For the text-containing cell, return its midpoint in (x, y) coordinate format. 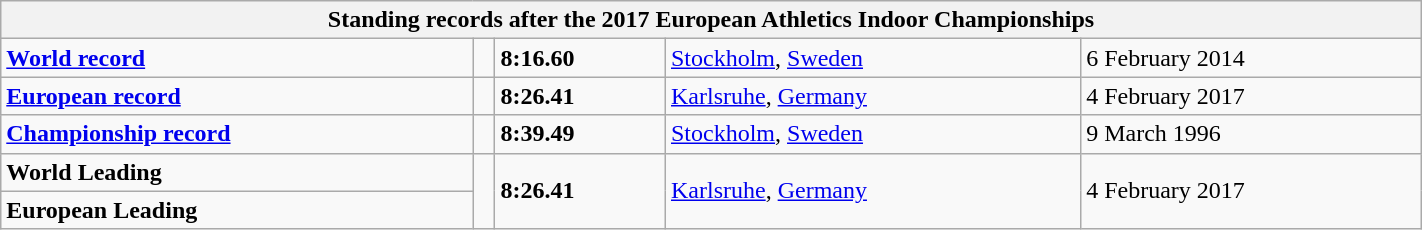
Championship record (237, 134)
Standing records after the 2017 European Athletics Indoor Championships (711, 20)
8:16.60 (580, 58)
European record (237, 96)
European Leading (237, 210)
9 March 1996 (1252, 134)
World record (237, 58)
8:39.49 (580, 134)
World Leading (237, 172)
6 February 2014 (1252, 58)
